Output the (x, y) coordinate of the center of the cell containing the given text.  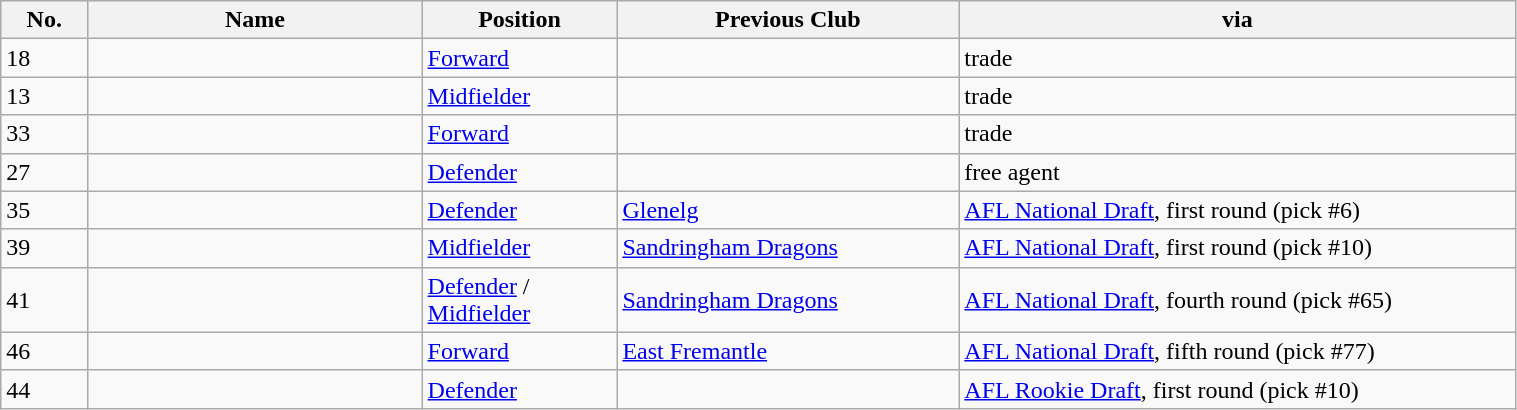
AFL Rookie Draft, first round (pick #10) (1238, 389)
AFL National Draft, fourth round (pick #65) (1238, 300)
13 (44, 96)
35 (44, 210)
33 (44, 134)
44 (44, 389)
No. (44, 20)
39 (44, 248)
free agent (1238, 172)
AFL National Draft, first round (pick #6) (1238, 210)
East Fremantle (788, 351)
AFL National Draft, first round (pick #10) (1238, 248)
Glenelg (788, 210)
18 (44, 58)
Name (255, 20)
46 (44, 351)
41 (44, 300)
Position (520, 20)
27 (44, 172)
Defender / Midfielder (520, 300)
AFL National Draft, fifth round (pick #77) (1238, 351)
via (1238, 20)
Previous Club (788, 20)
